Pinpoint the cell where the given text exists, returning its (x, y) midpoint coordinate. 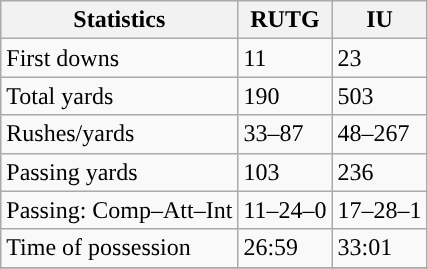
IU (380, 20)
23 (380, 58)
Rushes/yards (120, 134)
Passing: Comp–Att–Int (120, 210)
Passing yards (120, 172)
11–24–0 (285, 210)
48–267 (380, 134)
26:59 (285, 248)
Statistics (120, 20)
Total yards (120, 96)
Time of possession (120, 248)
RUTG (285, 20)
190 (285, 96)
33:01 (380, 248)
17–28–1 (380, 210)
503 (380, 96)
First downs (120, 58)
33–87 (285, 134)
11 (285, 58)
103 (285, 172)
236 (380, 172)
